Detect which cell encompasses the target text, then output its [X, Y] center coordinate. 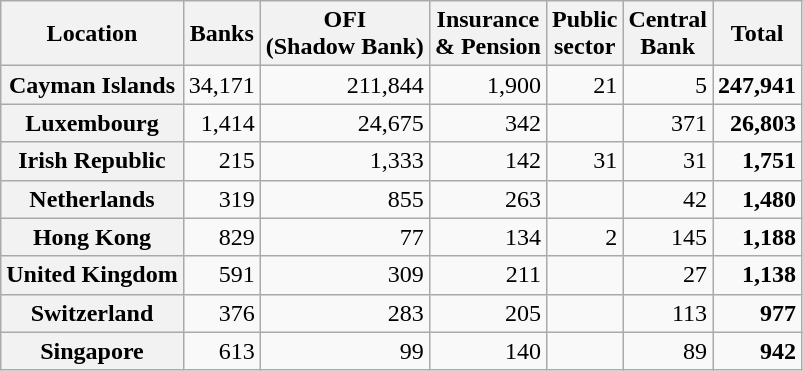
1,188 [758, 237]
1,480 [758, 199]
Banks [222, 34]
2 [584, 237]
134 [488, 237]
Total [758, 34]
942 [758, 351]
Singapore [92, 351]
Switzerland [92, 313]
99 [344, 351]
Netherlands [92, 199]
26,803 [758, 123]
977 [758, 313]
Cayman Islands [92, 85]
1,900 [488, 85]
Hong Kong [92, 237]
United Kingdom [92, 275]
1,333 [344, 161]
27 [668, 275]
309 [344, 275]
89 [668, 351]
Publicsector [584, 34]
263 [488, 199]
205 [488, 313]
211,844 [344, 85]
24,675 [344, 123]
591 [222, 275]
145 [668, 237]
Luxembourg [92, 123]
21 [584, 85]
613 [222, 351]
247,941 [758, 85]
1,138 [758, 275]
215 [222, 161]
5 [668, 85]
OFI(Shadow Bank) [344, 34]
1,751 [758, 161]
140 [488, 351]
Insurance& Pension [488, 34]
342 [488, 123]
113 [668, 313]
283 [344, 313]
855 [344, 199]
34,171 [222, 85]
829 [222, 237]
319 [222, 199]
371 [668, 123]
Irish Republic [92, 161]
77 [344, 237]
211 [488, 275]
1,414 [222, 123]
42 [668, 199]
142 [488, 161]
Location [92, 34]
CentralBank [668, 34]
376 [222, 313]
